Locate the cell with the specified text and output its (X, Y) center coordinate. 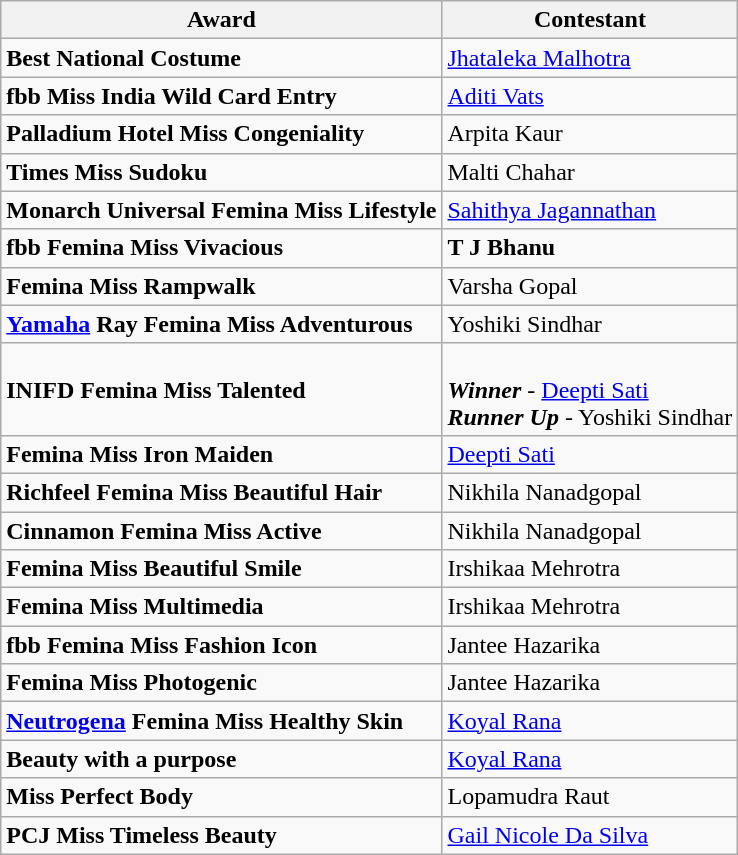
T J Bhanu (590, 248)
Best National Costume (222, 58)
Richfeel Femina Miss Beautiful Hair (222, 492)
Palladium Hotel Miss Congeniality (222, 134)
PCJ Miss Timeless Beauty (222, 835)
Varsha Gopal (590, 286)
Aditi Vats (590, 96)
fbb Miss India Wild Card Entry (222, 96)
Miss Perfect Body (222, 797)
Times Miss Sudoku (222, 172)
Beauty with a purpose (222, 759)
Winner - Deepti Sati Runner Up - Yoshiki Sindhar (590, 389)
Neutrogena Femina Miss Healthy Skin (222, 721)
Femina Miss Multimedia (222, 607)
fbb Femina Miss Fashion Icon (222, 645)
fbb Femina Miss Vivacious (222, 248)
Femina Miss Rampwalk (222, 286)
Arpita Kaur (590, 134)
Lopamudra Raut (590, 797)
Sahithya Jagannathan (590, 210)
Yoshiki Sindhar (590, 324)
Cinnamon Femina Miss Active (222, 531)
Jhataleka Malhotra (590, 58)
Monarch Universal Femina Miss Lifestyle (222, 210)
Deepti Sati (590, 454)
Gail Nicole Da Silva (590, 835)
Yamaha Ray Femina Miss Adventurous (222, 324)
Malti Chahar (590, 172)
Femina Miss Iron Maiden (222, 454)
Femina Miss Beautiful Smile (222, 569)
Femina Miss Photogenic (222, 683)
Contestant (590, 20)
INIFD Femina Miss Talented (222, 389)
Award (222, 20)
